Scan for the cell matching the given text and deliver its [x, y] coordinate at center. 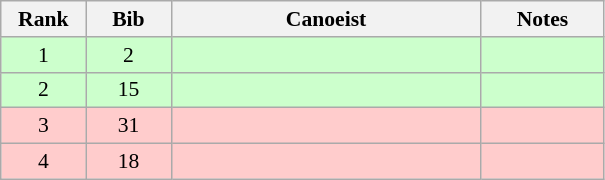
1 [44, 55]
18 [128, 162]
31 [128, 126]
Rank [44, 19]
3 [44, 126]
Bib [128, 19]
15 [128, 90]
Notes [542, 19]
4 [44, 162]
Canoeist [326, 19]
